Locate the cell with the specified text and output its (X, Y) center coordinate. 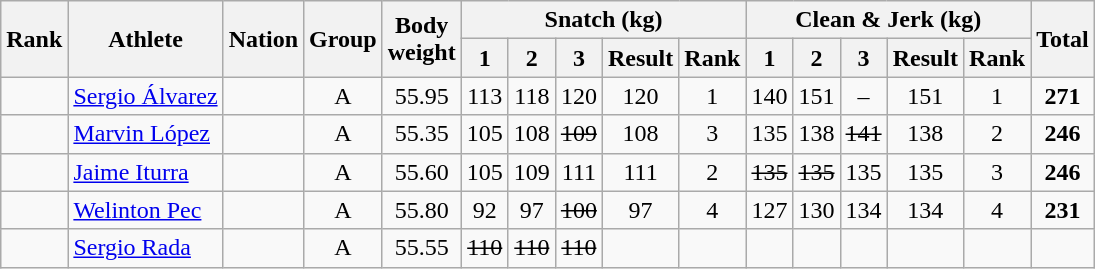
55.80 (422, 210)
Nation (263, 39)
Group (344, 39)
Sergio Rada (146, 248)
Total (1063, 39)
Bodyweight (422, 39)
Welinton Pec (146, 210)
92 (484, 210)
100 (578, 210)
271 (1063, 96)
Snatch (kg) (604, 20)
Athlete (146, 39)
– (864, 96)
Clean & Jerk (kg) (888, 20)
55.95 (422, 96)
Jaime Iturra (146, 172)
Sergio Álvarez (146, 96)
118 (532, 96)
55.60 (422, 172)
55.35 (422, 134)
127 (770, 210)
141 (864, 134)
113 (484, 96)
130 (816, 210)
140 (770, 96)
231 (1063, 210)
Marvin López (146, 134)
55.55 (422, 248)
